From the cell containing the given text, extract its center point as [X, Y] coordinate. 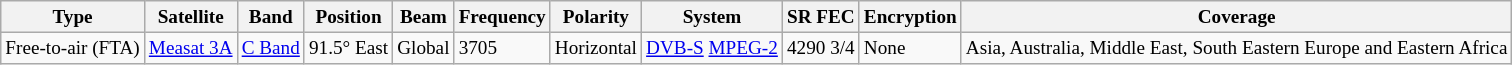
None [910, 48]
Band [270, 17]
Beam [424, 17]
Satellite [190, 17]
System [712, 17]
C Band [270, 48]
Horizontal [596, 48]
Polarity [596, 17]
Free-to-air (FTA) [73, 48]
Frequency [502, 17]
Global [424, 48]
Asia, Australia, Middle East, South Eastern Europe and Eastern Africa [1236, 48]
SR FEC [820, 17]
4290 3/4 [820, 48]
Position [348, 17]
DVB-S MPEG-2 [712, 48]
Encryption [910, 17]
Coverage [1236, 17]
Type [73, 17]
Measat 3A [190, 48]
91.5° East [348, 48]
3705 [502, 48]
